Scan for the cell matching the given text and deliver its (x, y) coordinate at center. 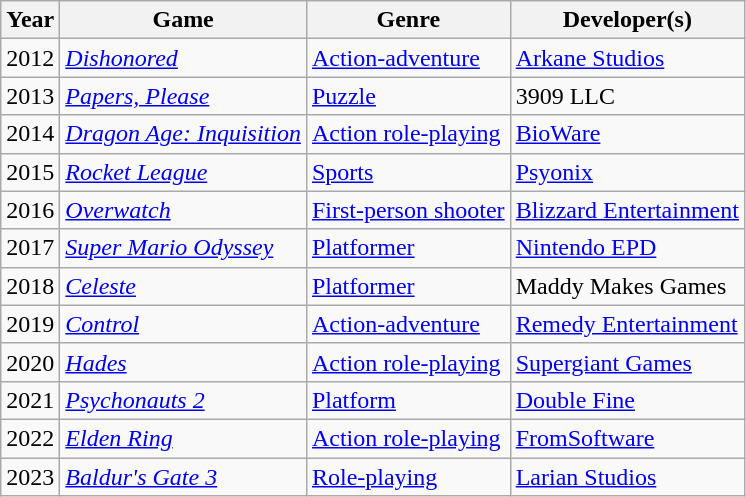
2017 (30, 248)
Baldur's Gate 3 (184, 477)
Sports (408, 172)
BioWare (627, 134)
Control (184, 324)
Dishonored (184, 58)
Rocket League (184, 172)
3909 LLC (627, 96)
2013 (30, 96)
2014 (30, 134)
Larian Studios (627, 477)
2018 (30, 286)
Hades (184, 362)
Super Mario Odyssey (184, 248)
FromSoftware (627, 438)
Maddy Makes Games (627, 286)
Role-playing (408, 477)
Year (30, 20)
Elden Ring (184, 438)
Supergiant Games (627, 362)
2023 (30, 477)
Psychonauts 2 (184, 400)
2020 (30, 362)
Nintendo EPD (627, 248)
2012 (30, 58)
Arkane Studios (627, 58)
Double Fine (627, 400)
Dragon Age: Inquisition (184, 134)
2015 (30, 172)
Remedy Entertainment (627, 324)
Celeste (184, 286)
Papers, Please (184, 96)
Overwatch (184, 210)
2022 (30, 438)
Platform (408, 400)
First-person shooter (408, 210)
Genre (408, 20)
Developer(s) (627, 20)
2021 (30, 400)
Psyonix (627, 172)
Puzzle (408, 96)
Blizzard Entertainment (627, 210)
2016 (30, 210)
Game (184, 20)
2019 (30, 324)
